Determine the [X, Y] coordinate at the center of the cell enclosing the given text.  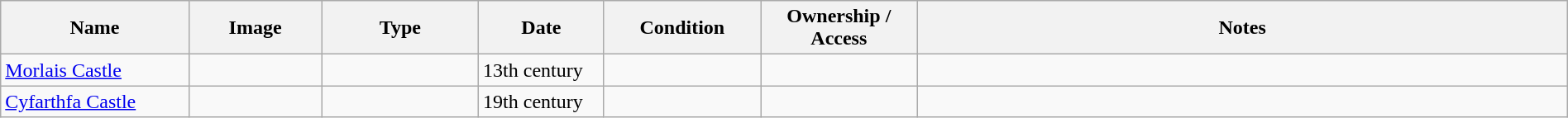
Ownership / Access [839, 28]
Name [94, 28]
Date [542, 28]
19th century [542, 101]
Notes [1242, 28]
Type [400, 28]
Image [255, 28]
Morlais Castle [94, 70]
Cyfarthfa Castle [94, 101]
13th century [542, 70]
Condition [681, 28]
